Detect which cell encompasses the target text, then output its (x, y) center coordinate. 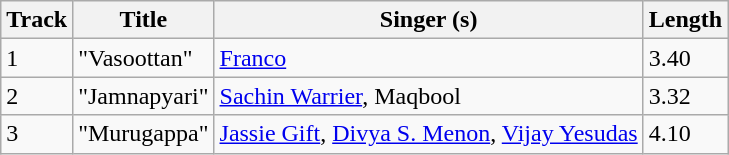
Track (37, 20)
1 (37, 58)
Length (685, 20)
2 (37, 96)
"Murugappa" (144, 134)
Title (144, 20)
"Vasoottan" (144, 58)
Sachin Warrier, Maqbool (428, 96)
3.40 (685, 58)
3.32 (685, 96)
"Jamnapyari" (144, 96)
4.10 (685, 134)
Singer (s) (428, 20)
3 (37, 134)
Jassie Gift, Divya S. Menon, Vijay Yesudas (428, 134)
Franco (428, 58)
